Provide the (x, y) coordinate of the cell's center where the given text is located.  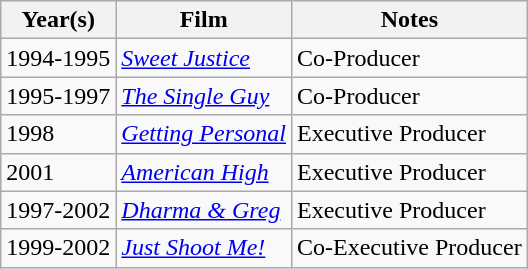
Year(s) (58, 20)
Notes (410, 20)
Sweet Justice (204, 58)
Dharma & Greg (204, 210)
Just Shoot Me! (204, 248)
The Single Guy (204, 96)
1994-1995 (58, 58)
2001 (58, 172)
1997-2002 (58, 210)
1999-2002 (58, 248)
American High (204, 172)
Co-Executive Producer (410, 248)
Film (204, 20)
Getting Personal (204, 134)
1995-1997 (58, 96)
1998 (58, 134)
